Identify which cell holds the provided text, then report its (x, y) central coordinate. 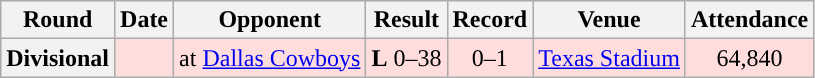
0–1 (490, 58)
Round (58, 20)
Attendance (749, 20)
L 0–38 (406, 58)
Date (144, 20)
Divisional (58, 58)
at Dallas Cowboys (270, 58)
Venue (610, 20)
64,840 (749, 58)
Record (490, 20)
Opponent (270, 20)
Texas Stadium (610, 58)
Result (406, 20)
